Locate the cell with the specified text and output its [X, Y] center coordinate. 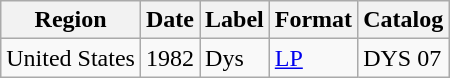
Region [71, 20]
Date [170, 20]
Catalog [404, 20]
1982 [170, 58]
Dys [235, 58]
LP [313, 58]
United States [71, 58]
DYS 07 [404, 58]
Label [235, 20]
Format [313, 20]
